Search for the cell housing the specified text and yield its [x, y] center coordinate. 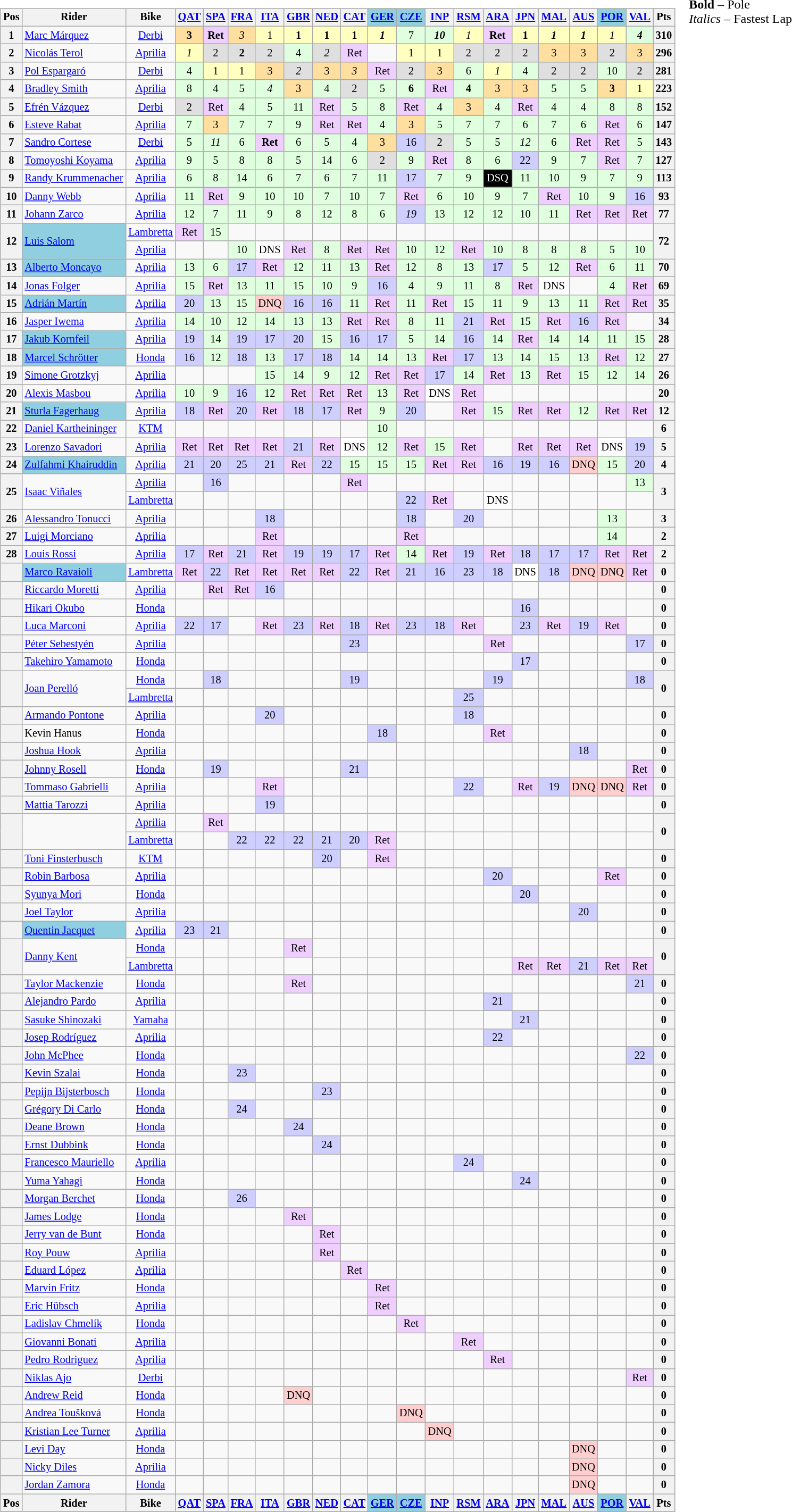
281 [664, 71]
Sasuke Shinozaki [73, 1020]
Niklas Ajo [73, 1378]
Kristian Lee Turner [73, 1431]
John McPhee [73, 1056]
Alexis Masbou [73, 393]
Mattia Tarozzi [73, 805]
72 [664, 241]
Pepijn Bijsterbosch [73, 1091]
127 [664, 161]
Lorenzo Savadori [73, 447]
Louis Rossi [73, 554]
Alejandro Pardo [73, 1002]
Morgan Berchet [73, 1199]
Danny Webb [73, 196]
Marvin Fritz [73, 1288]
Jerry van de Bunt [73, 1234]
Andrea Toušková [73, 1414]
Armando Pontone [73, 715]
Zulfahmi Khairuddin [73, 465]
Bradley Smith [73, 89]
Roy Pouw [73, 1252]
Giovanni Bonati [73, 1342]
Toni Finsterbusch [73, 858]
DSQ [497, 179]
Alessandro Tonucci [73, 519]
Yuma Yahagi [73, 1181]
James Lodge [73, 1217]
Luis Salom [73, 241]
Jakub Kornfeil [73, 339]
Riccardo Moretti [73, 590]
Jasper Iwema [73, 322]
70 [664, 268]
Sturla Fagerhaug [73, 411]
77 [664, 214]
152 [664, 107]
Marcel Schrötter [73, 357]
223 [664, 89]
Taylor Mackenzie [73, 984]
Francesco Mauriello [73, 1163]
Grégory Di Carlo [73, 1109]
Danny Kent [73, 957]
Yamaha [150, 1020]
93 [664, 196]
Robin Barbosa [73, 876]
Marco Ravaioli [73, 572]
Joshua Hook [73, 751]
143 [664, 143]
Jordan Zamora [73, 1485]
310 [664, 35]
Takehiro Yamamoto [73, 662]
Jonas Folger [73, 286]
Sandro Cortese [73, 143]
Tomoyoshi Koyama [73, 161]
Syunya Mori [73, 895]
Andrew Reid [73, 1396]
Quentin Jacquet [73, 930]
Johnny Rosell [73, 769]
Josep Rodríguez [73, 1038]
35 [664, 304]
Deane Brown [73, 1127]
Eduard López [73, 1271]
Nicky Diles [73, 1467]
Daniel Kartheininger [73, 429]
Luca Marconi [73, 626]
Pol Espargaró [73, 71]
Tommaso Gabrielli [73, 787]
Alberto Moncayo [73, 268]
Adrián Martín [73, 304]
Randy Krummenacher [73, 179]
Levi Day [73, 1449]
Marc Márquez [73, 35]
Kevin Hanus [73, 733]
147 [664, 125]
Isaac Viñales [73, 491]
Joan Perelló [73, 688]
Luigi Morciano [73, 537]
113 [664, 179]
Efrén Vázquez [73, 107]
Eric Hübsch [73, 1306]
Péter Sebestyén [73, 644]
Johann Zarco [73, 214]
Nicolás Terol [73, 53]
Esteve Rabat [73, 125]
Ernst Dubbink [73, 1145]
Joel Taylor [73, 912]
Simone Grotzkyj [73, 375]
Pedro Rodriguez [73, 1360]
296 [664, 53]
Hikari Okubo [73, 608]
Kevin Szalai [73, 1073]
69 [664, 286]
34 [664, 322]
Ladislav Chmelík [73, 1324]
